Extract the [x, y] coordinate from the center of the cell holding the provided text.  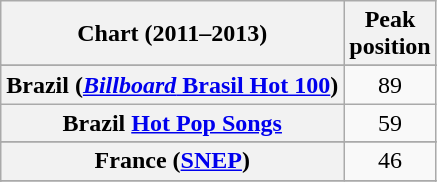
Peakposition [390, 34]
Brazil (Billboard Brasil Hot 100) [172, 85]
Brazil Hot Pop Songs [172, 123]
France (SNEP) [172, 161]
46 [390, 161]
59 [390, 123]
89 [390, 85]
Chart (2011–2013) [172, 34]
